Extract the [X, Y] coordinate from the center of the cell holding the provided text.  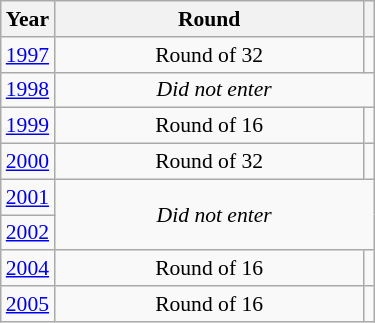
2004 [28, 269]
Round [209, 19]
1998 [28, 90]
2000 [28, 162]
2005 [28, 304]
Year [28, 19]
2002 [28, 233]
1997 [28, 55]
1999 [28, 126]
2001 [28, 197]
